For the text-containing cell, return its midpoint in (X, Y) coordinate format. 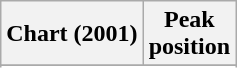
Peakposition (189, 34)
Chart (2001) (72, 34)
